Find where the given text appears and provide that cell's center as (X, Y) coordinate. 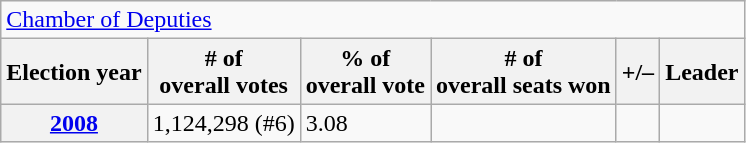
1,124,298 (#6) (224, 123)
# ofoverall votes (224, 72)
2008 (74, 123)
# ofoverall seats won (524, 72)
+/– (638, 72)
3.08 (365, 123)
% ofoverall vote (365, 72)
Election year (74, 72)
Leader (702, 72)
Chamber of Deputies (372, 20)
